Identify which cell holds the provided text, then report its (X, Y) central coordinate. 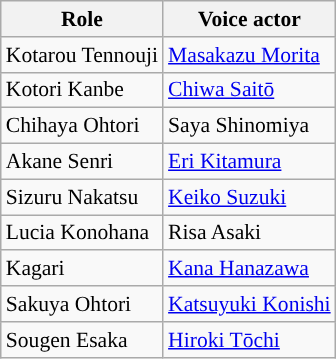
Sougen Esaka (82, 340)
Kotarou Tennouji (82, 55)
Sakuya Ohtori (82, 304)
Kana Hanazawa (250, 269)
Hiroki Tōchi (250, 340)
Chiwa Saitō (250, 90)
Chihaya Ohtori (82, 126)
Kotori Kanbe (82, 90)
Keiko Suzuki (250, 197)
Eri Kitamura (250, 162)
Akane Senri (82, 162)
Role (82, 19)
Saya Shinomiya (250, 126)
Risa Asaki (250, 233)
Voice actor (250, 19)
Kagari (82, 269)
Lucia Konohana (82, 233)
Sizuru Nakatsu (82, 197)
Masakazu Morita (250, 55)
Katsuyuki Konishi (250, 304)
